Determine the [x, y] coordinate at the center of the cell enclosing the given text.  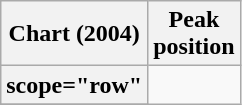
Peakposition [194, 34]
Chart (2004) [74, 34]
scope="row" [74, 85]
